Identify which cell holds the provided text, then report its (X, Y) central coordinate. 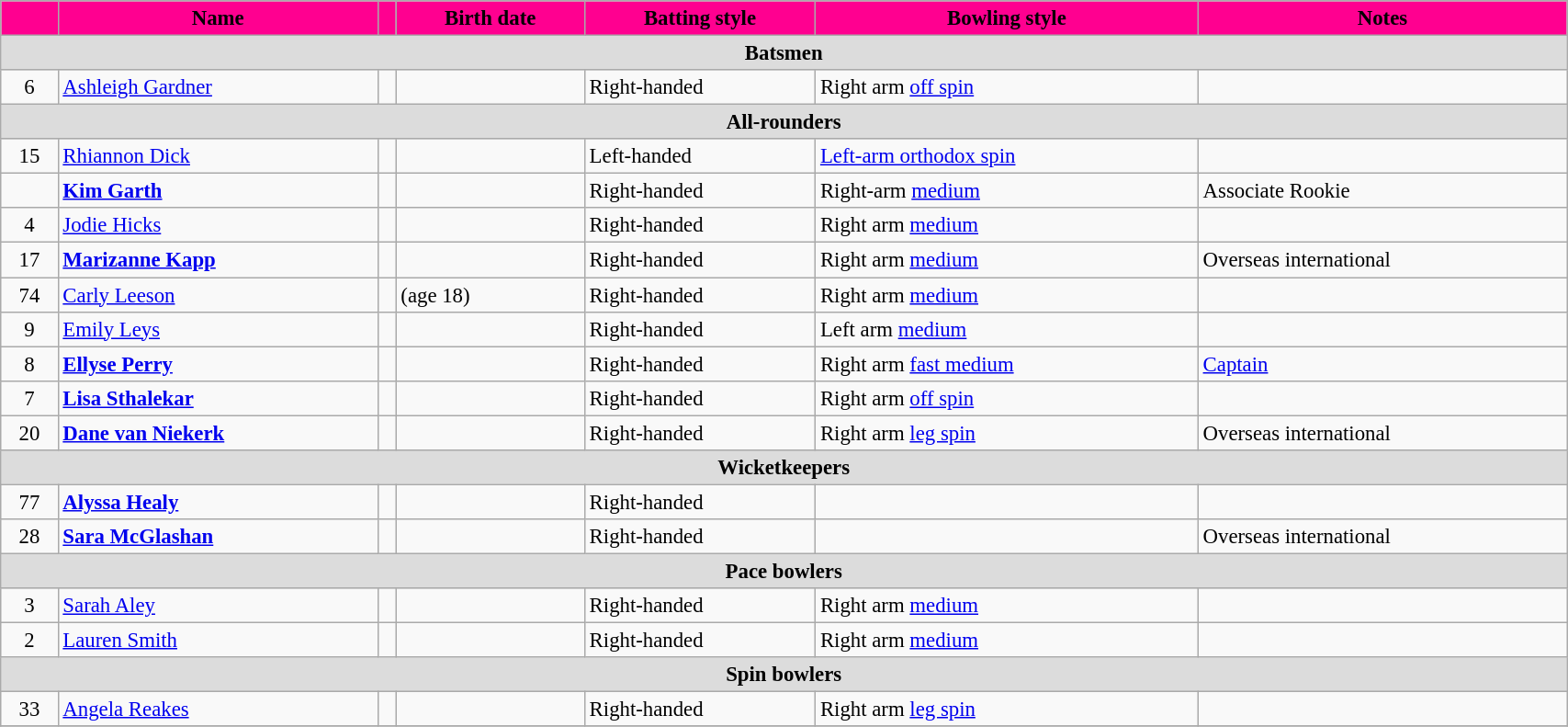
17 (29, 260)
Batting style (700, 18)
Bowling style (1007, 18)
6 (29, 87)
Kim Garth (218, 191)
Batsmen (784, 53)
7 (29, 398)
4 (29, 225)
28 (29, 537)
Dane van Niekerk (218, 433)
Notes (1382, 18)
Captain (1382, 364)
Ellyse Perry (218, 364)
Left-handed (700, 156)
Sarah Aley (218, 606)
Right-arm medium (1007, 191)
Wicketkeepers (784, 468)
Left-arm orthodox spin (1007, 156)
Alyssa Healy (218, 502)
3 (29, 606)
Spin bowlers (784, 675)
Left arm medium (1007, 329)
(age 18) (491, 295)
Sara McGlashan (218, 537)
Lauren Smith (218, 641)
Ashleigh Gardner (218, 87)
20 (29, 433)
Emily Leys (218, 329)
Angela Reakes (218, 710)
Associate Rookie (1382, 191)
Pace bowlers (784, 571)
Lisa Sthalekar (218, 398)
Birth date (491, 18)
77 (29, 502)
Rhiannon Dick (218, 156)
74 (29, 295)
Marizanne Kapp (218, 260)
Jodie Hicks (218, 225)
15 (29, 156)
33 (29, 710)
8 (29, 364)
All-rounders (784, 122)
Name (218, 18)
9 (29, 329)
Carly Leeson (218, 295)
2 (29, 641)
Right arm fast medium (1007, 364)
